For the text-containing cell, return its midpoint in (X, Y) coordinate format. 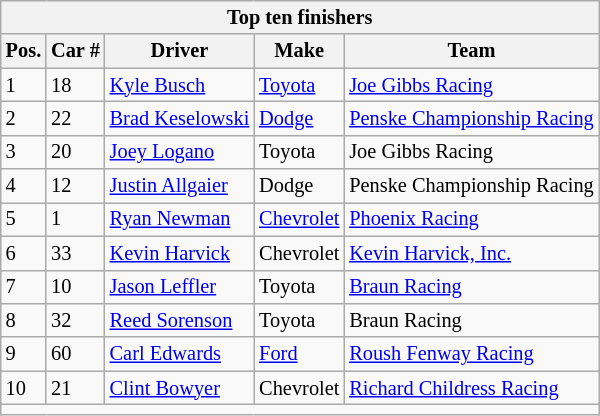
Car # (76, 51)
Ryan Newman (180, 219)
4 (24, 186)
Pos. (24, 51)
2 (24, 118)
Driver (180, 51)
Jason Leffler (180, 287)
5 (24, 219)
Kyle Busch (180, 85)
18 (76, 85)
Reed Sorenson (180, 320)
3 (24, 152)
20 (76, 152)
Joey Logano (180, 152)
60 (76, 354)
Team (471, 51)
22 (76, 118)
12 (76, 186)
9 (24, 354)
33 (76, 253)
Make (299, 51)
Kevin Harvick (180, 253)
Clint Bowyer (180, 388)
Top ten finishers (300, 17)
Roush Fenway Racing (471, 354)
Justin Allgaier (180, 186)
Richard Childress Racing (471, 388)
21 (76, 388)
Brad Keselowski (180, 118)
Carl Edwards (180, 354)
Kevin Harvick, Inc. (471, 253)
7 (24, 287)
8 (24, 320)
Ford (299, 354)
Phoenix Racing (471, 219)
32 (76, 320)
6 (24, 253)
